Pinpoint the cell where the given text exists, returning its [X, Y] midpoint coordinate. 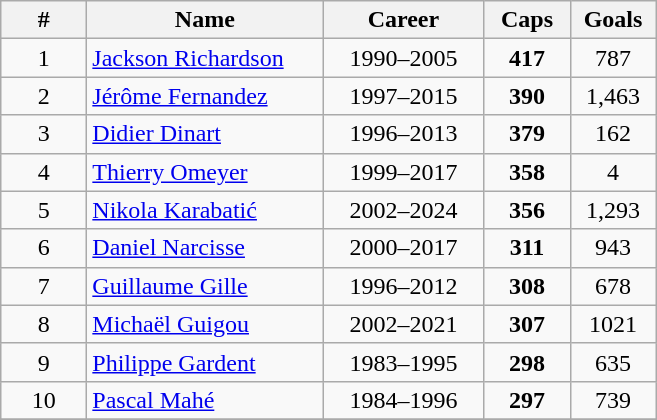
356 [527, 210]
1,293 [613, 210]
Daniel Narcisse [205, 248]
417 [527, 58]
1996–2013 [404, 134]
297 [527, 400]
Michaël Guigou [205, 324]
Jérôme Fernandez [205, 96]
1,463 [613, 96]
6 [44, 248]
Goals [613, 20]
379 [527, 134]
10 [44, 400]
Pascal Mahé [205, 400]
1 [44, 58]
311 [527, 248]
787 [613, 58]
2000–2017 [404, 248]
308 [527, 286]
1983–1995 [404, 362]
635 [613, 362]
162 [613, 134]
943 [613, 248]
Didier Dinart [205, 134]
Career [404, 20]
8 [44, 324]
739 [613, 400]
Philippe Gardent [205, 362]
7 [44, 286]
Caps [527, 20]
2 [44, 96]
# [44, 20]
1996–2012 [404, 286]
2002–2021 [404, 324]
Name [205, 20]
Thierry Omeyer [205, 172]
298 [527, 362]
390 [527, 96]
9 [44, 362]
358 [527, 172]
3 [44, 134]
1997–2015 [404, 96]
Jackson Richardson [205, 58]
307 [527, 324]
1999–2017 [404, 172]
2002–2024 [404, 210]
1021 [613, 324]
1984–1996 [404, 400]
678 [613, 286]
Guillaume Gille [205, 286]
1990–2005 [404, 58]
Nikola Karabatić [205, 210]
5 [44, 210]
